Provide the (X, Y) coordinate of the cell's center where the given text is located.  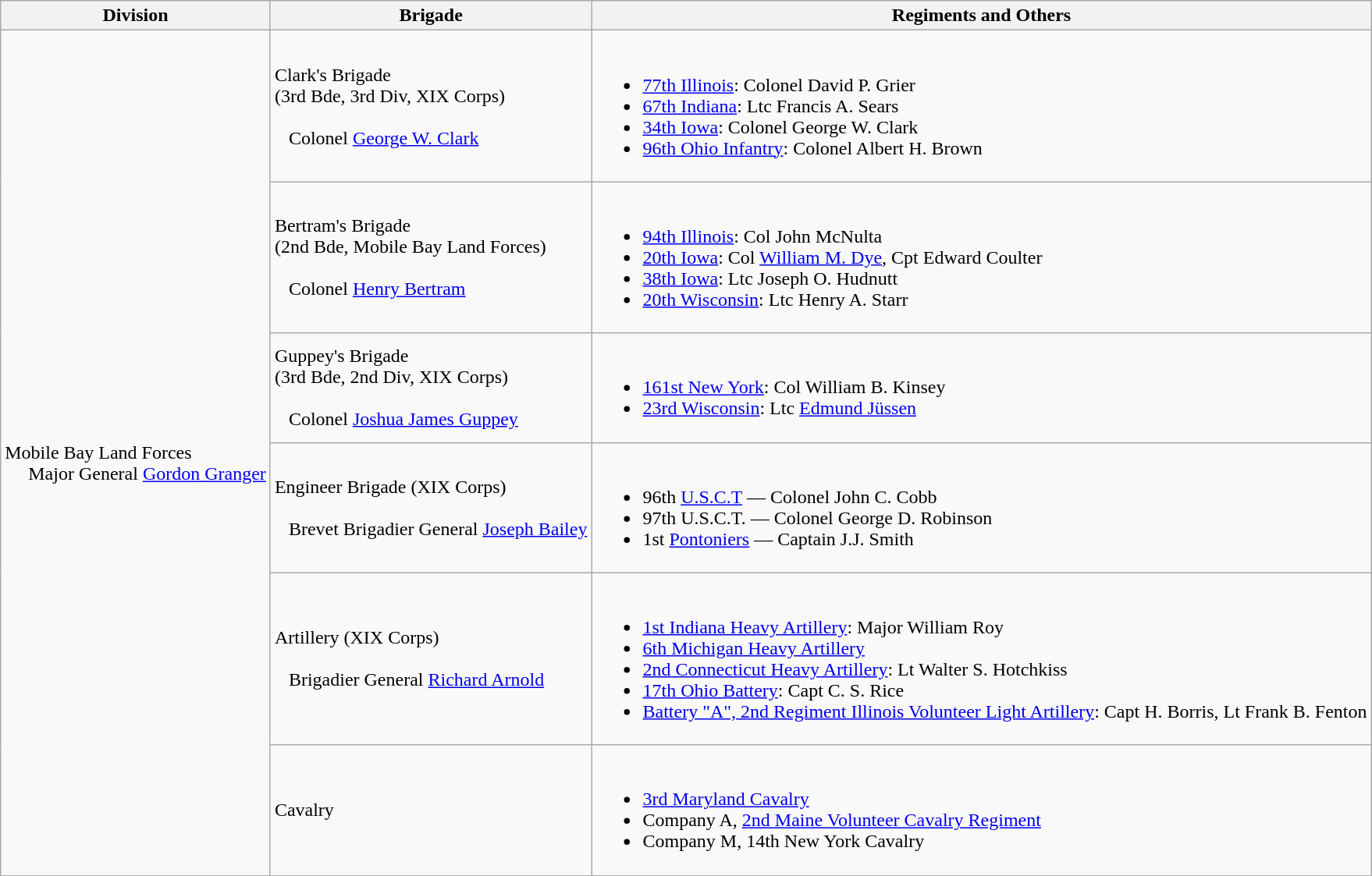
Artillery (XIX Corps) Brigadier General Richard Arnold (431, 658)
96th U.S.C.T — Colonel John C. Cobb97th U.S.C.T. — Colonel George D. Robinson1st Pontoniers — Captain J.J. Smith (982, 507)
3rd Maryland CavalryCompany A, 2nd Maine Volunteer Cavalry RegimentCompany M, 14th New York Cavalry (982, 810)
Engineer Brigade (XIX Corps) Brevet Brigadier General Joseph Bailey (431, 507)
Bertram's Brigade(2nd Bde, Mobile Bay Land Forces) Colonel Henry Bertram (431, 257)
161st New York: Col William B. Kinsey23rd Wisconsin: Ltc Edmund Jüssen (982, 388)
Regiments and Others (982, 16)
Cavalry (431, 810)
Clark's Brigade(3rd Bde, 3rd Div, XIX Corps) Colonel George W. Clark (431, 106)
94th Illinois: Col John McNulta20th Iowa: Col William M. Dye, Cpt Edward Coulter38th Iowa: Ltc Joseph O. Hudnutt20th Wisconsin: Ltc Henry A. Starr (982, 257)
Mobile Bay Land Forces Major General Gordon Granger (136, 452)
Division (136, 16)
Brigade (431, 16)
Guppey's Brigade(3rd Bde, 2nd Div, XIX Corps) Colonel Joshua James Guppey (431, 388)
77th Illinois: Colonel David P. Grier67th Indiana: Ltc Francis A. Sears34th Iowa: Colonel George W. Clark96th Ohio Infantry: Colonel Albert H. Brown (982, 106)
